Return (x, y) of the center of cell containing provided text 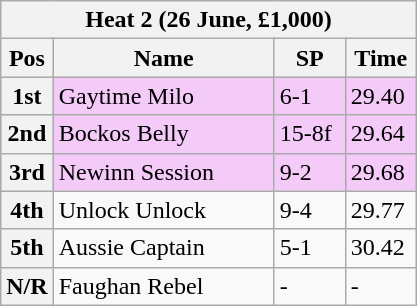
29.40 (380, 96)
Heat 2 (26 June, £1,000) (209, 20)
5th (27, 248)
29.64 (380, 134)
Bockos Belly (164, 134)
Name (164, 58)
6-1 (310, 96)
Newinn Session (164, 172)
1st (27, 96)
4th (27, 210)
SP (310, 58)
5-1 (310, 248)
29.77 (380, 210)
N/R (27, 286)
9-2 (310, 172)
Time (380, 58)
9-4 (310, 210)
2nd (27, 134)
Gaytime Milo (164, 96)
30.42 (380, 248)
Pos (27, 58)
15-8f (310, 134)
3rd (27, 172)
Unlock Unlock (164, 210)
Faughan Rebel (164, 286)
29.68 (380, 172)
Aussie Captain (164, 248)
